Capture the cell that displays the provided text and extract its [x, y] central coordinate. 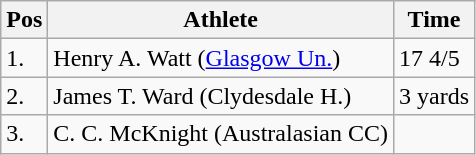
1. [24, 58]
2. [24, 96]
Pos [24, 20]
Time [434, 20]
3. [24, 134]
Athlete [221, 20]
17 4/5 [434, 58]
3 yards [434, 96]
Henry A. Watt (Glasgow Un.) [221, 58]
C. C. McKnight (Australasian CC) [221, 134]
James T. Ward (Clydesdale H.) [221, 96]
